Search for the cell housing the specified text and yield its (x, y) center coordinate. 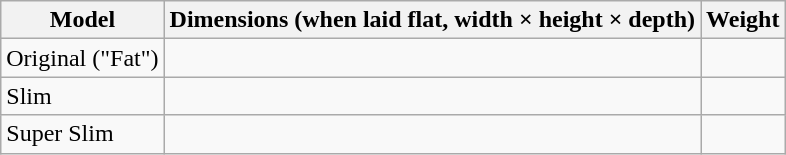
Dimensions (when laid flat, width × height × depth) (432, 20)
Super Slim (82, 134)
Original ("Fat") (82, 58)
Weight (743, 20)
Slim (82, 96)
Model (82, 20)
